Locate the cell with the specified text and output its [x, y] center coordinate. 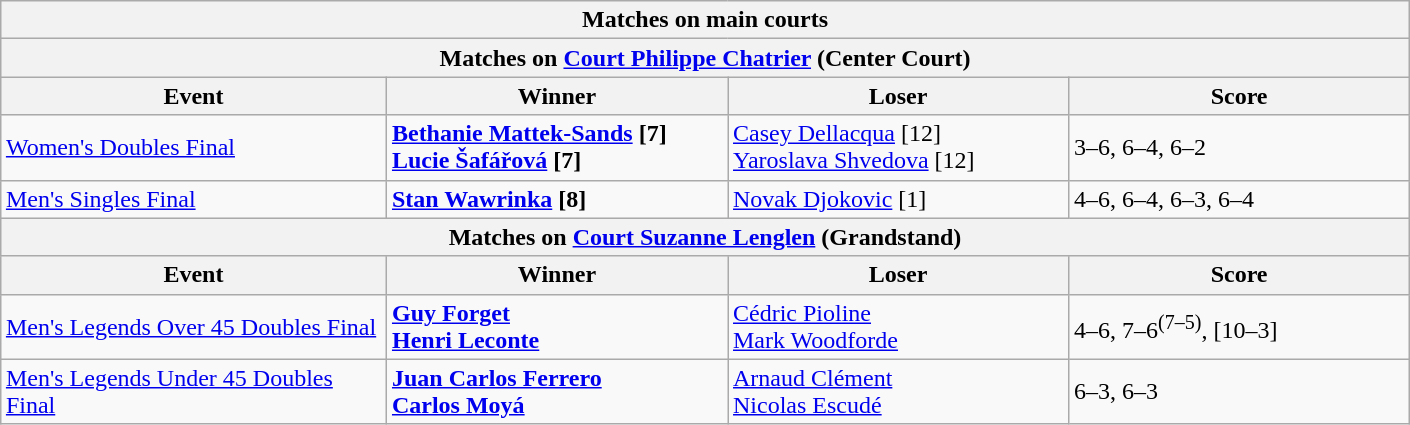
Women's Doubles Final [193, 148]
4–6, 6–4, 6–3, 6–4 [1240, 199]
Matches on Court Suzanne Lenglen (Grandstand) [704, 237]
Juan Carlos Ferrero Carlos Moyá [556, 392]
Men's Legends Under 45 Doubles Final [193, 392]
Guy Forget Henri Leconte [556, 326]
Matches on main courts [704, 20]
Bethanie Mattek-Sands [7] Lucie Šafářová [7] [556, 148]
Men's Legends Over 45 Doubles Final [193, 326]
Casey Dellacqua [12] Yaroslava Shvedova [12] [898, 148]
4–6, 7–6(7–5), [10–3] [1240, 326]
Cédric Pioline Mark Woodforde [898, 326]
Arnaud Clément Nicolas Escudé [898, 392]
Novak Djokovic [1] [898, 199]
Men's Singles Final [193, 199]
Matches on Court Philippe Chatrier (Center Court) [704, 58]
Stan Wawrinka [8] [556, 199]
6–3, 6–3 [1240, 392]
3–6, 6–4, 6–2 [1240, 148]
